Provide the (x, y) coordinate of the cell's center where the given text is located.  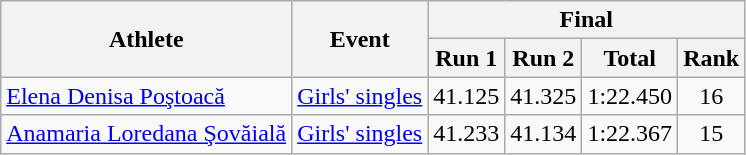
Run 2 (544, 58)
Total (630, 58)
Run 1 (466, 58)
Event (360, 39)
41.233 (466, 134)
Final (586, 20)
16 (712, 96)
41.325 (544, 96)
Anamaria Loredana Şovăială (146, 134)
41.134 (544, 134)
41.125 (466, 96)
1:22.450 (630, 96)
1:22.367 (630, 134)
Athlete (146, 39)
Rank (712, 58)
15 (712, 134)
Elena Denisa Poştoacă (146, 96)
